Search for the cell housing the specified text and yield its (x, y) center coordinate. 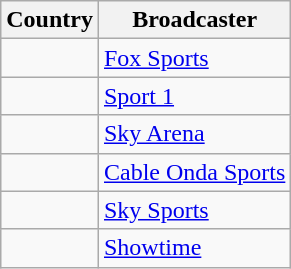
Fox Sports (194, 58)
Showtime (194, 248)
Country (50, 20)
Cable Onda Sports (194, 172)
Sky Sports (194, 210)
Sky Arena (194, 134)
Broadcaster (194, 20)
Sport 1 (194, 96)
